Locate the cell with the specified text and output its (x, y) center coordinate. 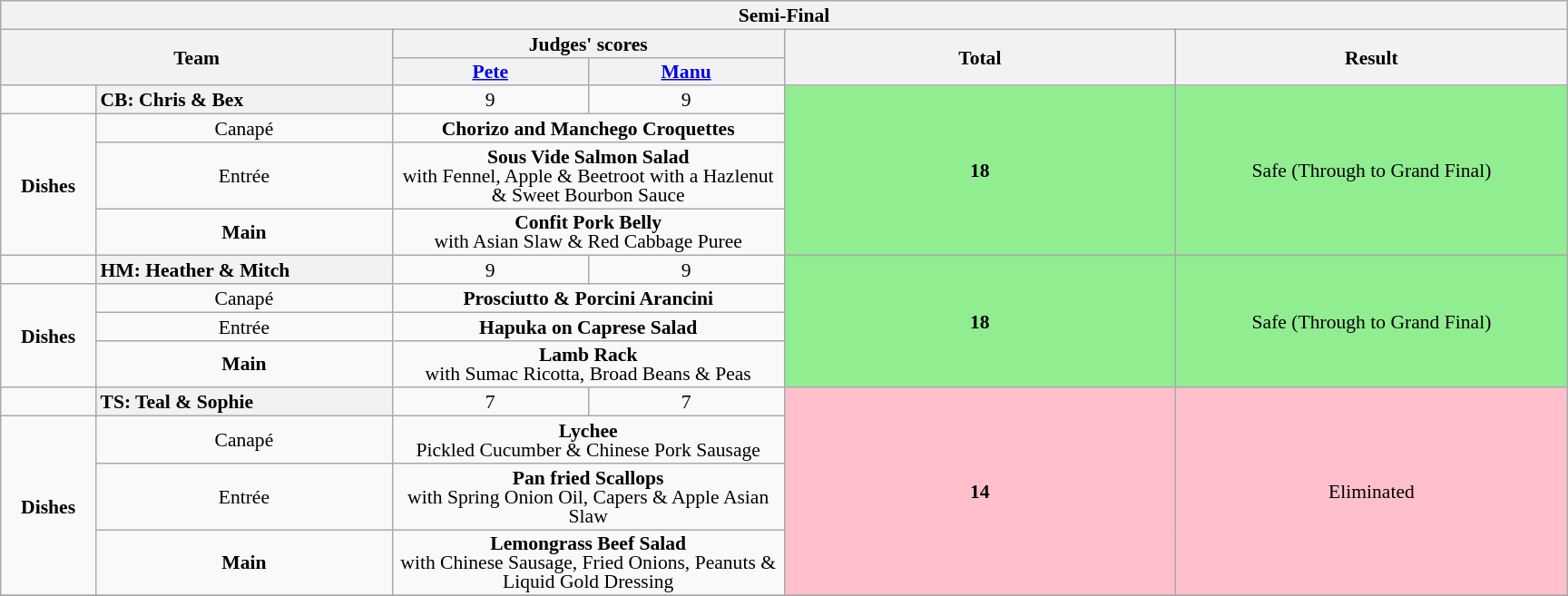
Total (980, 57)
Result (1372, 57)
TS: Teal & Sophie (243, 403)
Judges' scores (588, 44)
CB: Chris & Bex (243, 100)
Semi-Final (784, 15)
Pete (490, 71)
Pan fried Scallopswith Spring Onion Oil, Capers & Apple Asian Slaw (588, 497)
Hapuka on Caprese Salad (588, 327)
Manu (686, 71)
Lamb Rackwith Sumac Ricotta, Broad Beans & Peas (588, 364)
LycheePickled Cucumber & Chinese Pork Sausage (588, 440)
HM: Heather & Mitch (243, 270)
Sous Vide Salmon Saladwith Fennel, Apple & Beetroot with a Hazlenut & Sweet Bourbon Sauce (588, 176)
Lemongrass Beef Saladwith Chinese Sausage, Fried Onions, Peanuts & Liquid Gold Dressing (588, 562)
Chorizo and Manchego Croquettes (588, 129)
Confit Pork Bellywith Asian Slaw & Red Cabbage Puree (588, 232)
Team (197, 57)
Prosciutto & Porcini Arancini (588, 298)
